Identify which cell holds the provided text, then report its [X, Y] central coordinate. 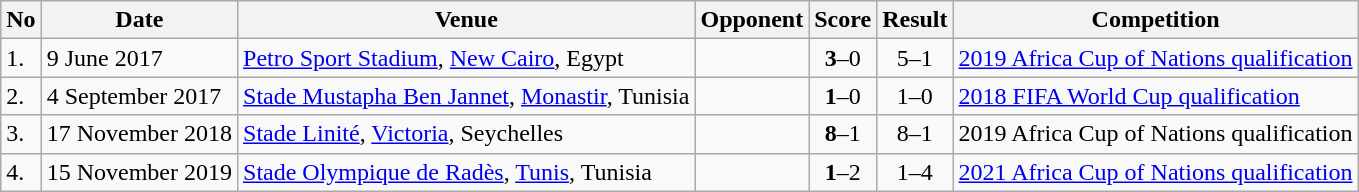
3–0 [843, 58]
3. [21, 134]
Stade Olympique de Radès, Tunis, Tunisia [466, 172]
4 September 2017 [139, 96]
5–1 [915, 58]
4. [21, 172]
Date [139, 20]
Stade Mustapha Ben Jannet, Monastir, Tunisia [466, 96]
Venue [466, 20]
1–4 [915, 172]
2. [21, 96]
17 November 2018 [139, 134]
1–2 [843, 172]
2018 FIFA World Cup qualification [1156, 96]
Result [915, 20]
Competition [1156, 20]
Score [843, 20]
2021 Africa Cup of Nations qualification [1156, 172]
1. [21, 58]
9 June 2017 [139, 58]
Opponent [752, 20]
No [21, 20]
15 November 2019 [139, 172]
Stade Linité, Victoria, Seychelles [466, 134]
Petro Sport Stadium, New Cairo, Egypt [466, 58]
